Locate the cell with the specified text and output its (X, Y) center coordinate. 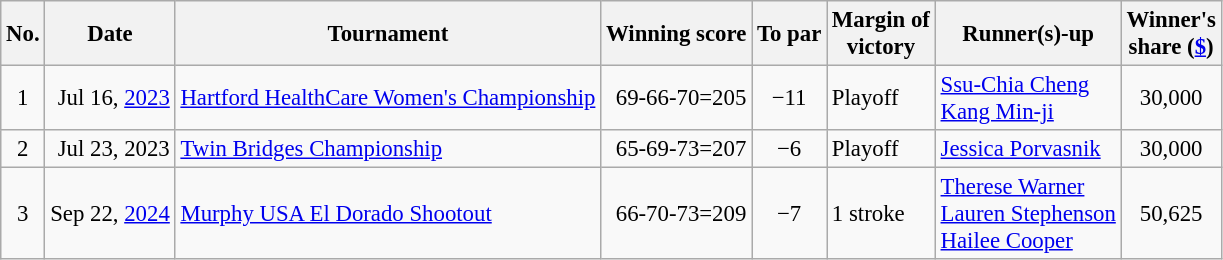
1 (23, 98)
69-66-70=205 (676, 98)
−6 (790, 149)
Jessica Porvasnik (1028, 149)
Murphy USA El Dorado Shootout (388, 214)
Margin ofvictory (882, 34)
Winning score (676, 34)
Tournament (388, 34)
−11 (790, 98)
50,625 (1171, 214)
Sep 22, 2024 (110, 214)
Winner'sshare ($) (1171, 34)
2 (23, 149)
Date (110, 34)
Runner(s)-up (1028, 34)
No. (23, 34)
3 (23, 214)
Therese Warner Lauren Stephenson Hailee Cooper (1028, 214)
−7 (790, 214)
Ssu-Chia Cheng Kang Min-ji (1028, 98)
Jul 16, 2023 (110, 98)
66-70-73=209 (676, 214)
Jul 23, 2023 (110, 149)
1 stroke (882, 214)
Hartford HealthCare Women's Championship (388, 98)
To par (790, 34)
Twin Bridges Championship (388, 149)
65-69-73=207 (676, 149)
